Output the [x, y] coordinate of the center of the cell containing the given text.  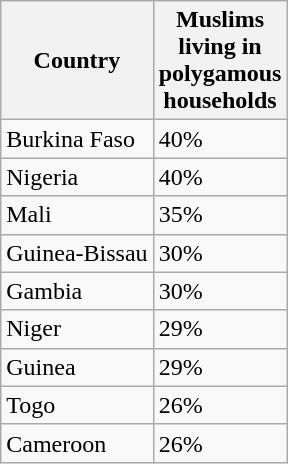
Gambia [77, 291]
35% [220, 215]
Niger [77, 329]
Nigeria [77, 177]
Togo [77, 405]
Mali [77, 215]
Guinea-Bissau [77, 253]
Cameroon [77, 443]
Country [77, 60]
Guinea [77, 367]
Muslims living in polygamous households [220, 60]
Burkina Faso [77, 139]
